Scan for the cell matching the given text and deliver its [x, y] coordinate at center. 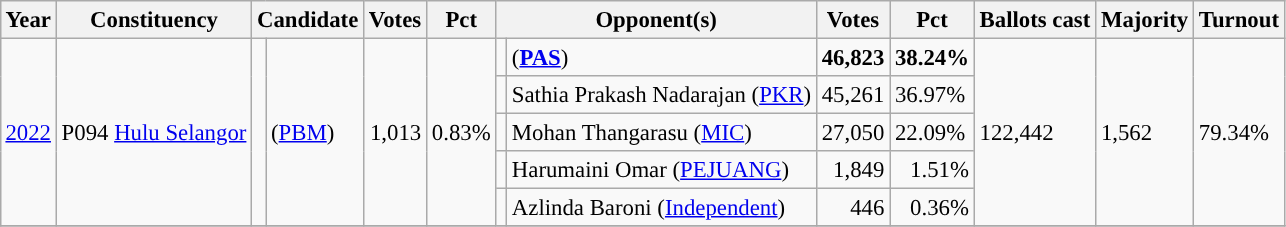
27,050 [852, 133]
38.24% [932, 57]
(PAS) [662, 57]
P094 Hulu Selangor [154, 132]
Majority [1145, 20]
Turnout [1238, 20]
Opponent(s) [656, 20]
45,261 [852, 95]
1,013 [396, 132]
Ballots cast [1034, 20]
Harumaini Omar (PEJUANG) [662, 170]
Year [28, 20]
2022 [28, 132]
0.83% [460, 132]
46,823 [852, 57]
22.09% [932, 133]
Mohan Thangarasu (MIC) [662, 133]
(PBM) [315, 132]
Candidate [308, 20]
Azlinda Baroni (Independent) [662, 208]
Constituency [154, 20]
446 [852, 208]
1,562 [1145, 132]
79.34% [1238, 132]
1,849 [852, 170]
122,442 [1034, 132]
36.97% [932, 95]
1.51% [932, 170]
Sathia Prakash Nadarajan (PKR) [662, 95]
0.36% [932, 208]
